Capture the cell that displays the provided text and extract its (x, y) central coordinate. 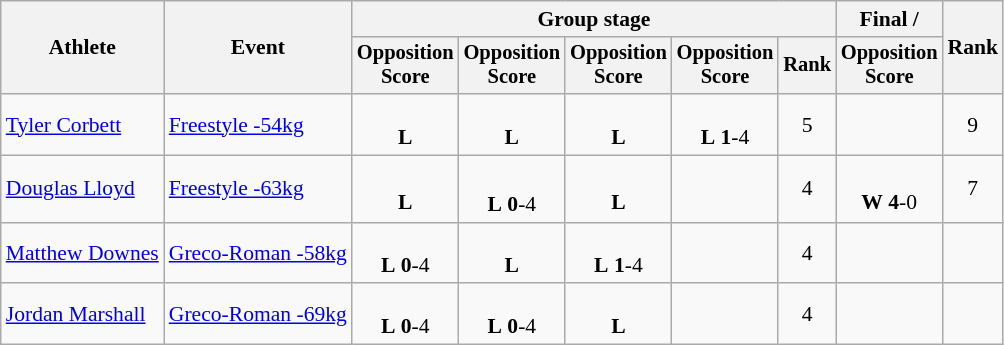
7 (972, 190)
Freestyle -54kg (258, 124)
5 (807, 124)
Jordan Marshall (82, 314)
Tyler Corbett (82, 124)
Event (258, 48)
Douglas Lloyd (82, 190)
W 4-0 (890, 190)
Final / (890, 19)
Freestyle -63kg (258, 190)
Athlete (82, 48)
Group stage (594, 19)
Matthew Downes (82, 252)
9 (972, 124)
Greco-Roman -69kg (258, 314)
Greco-Roman -58kg (258, 252)
